Capture the cell that displays the provided text and extract its [x, y] central coordinate. 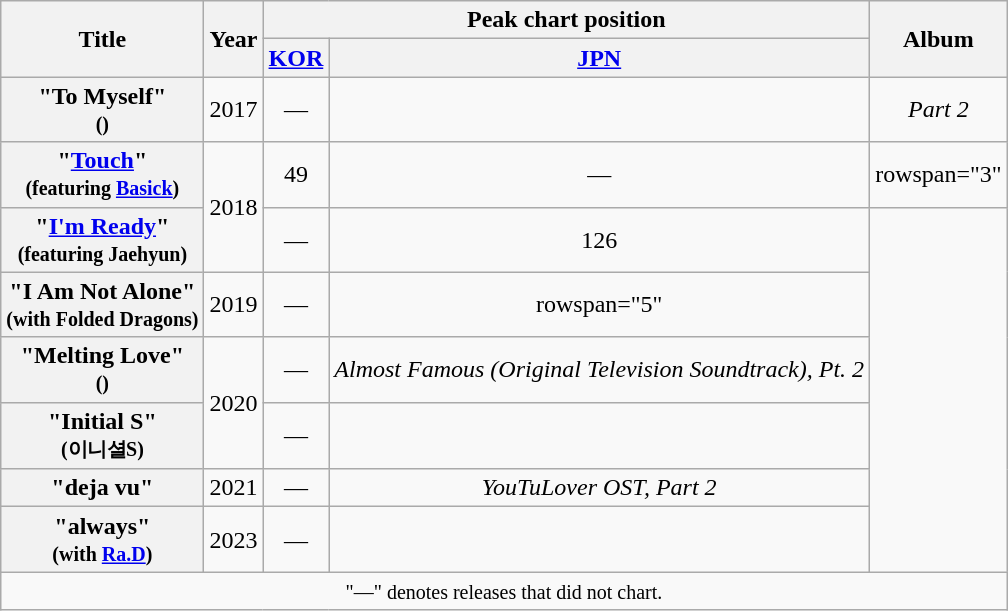
Album [939, 39]
"Melting Love"() [102, 370]
rowspan="3" [939, 174]
Part 2 [939, 110]
YouTuLover OST, Part 2 [600, 488]
49 [296, 174]
"always"(with Ra.D) [102, 540]
"To Myself"() [102, 110]
2020 [234, 403]
rowspan="5" [600, 304]
Year [234, 39]
KOR [296, 58]
"I'm Ready"(featuring Jaehyun) [102, 240]
"deja vu" [102, 488]
"Initial S"(이니셜S) [102, 436]
"I Am Not Alone"(with Folded Dragons) [102, 304]
"—" denotes releases that did not chart. [504, 591]
2017 [234, 110]
2023 [234, 540]
2021 [234, 488]
JPN [600, 58]
Peak chart position [566, 20]
Almost Famous (Original Television Soundtrack), Pt. 2 [600, 370]
Title [102, 39]
2019 [234, 304]
"Touch"(featuring Basick) [102, 174]
126 [600, 240]
2018 [234, 207]
